Output the [X, Y] coordinate of the center of the cell containing the given text.  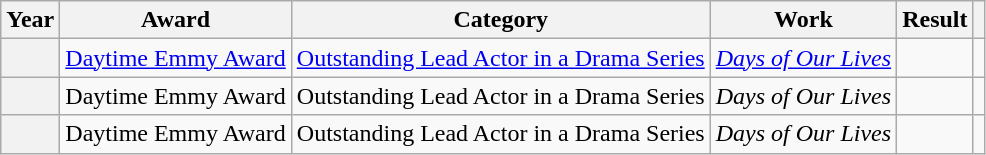
Category [500, 20]
Result [935, 20]
Year [30, 20]
Award [176, 20]
Work [803, 20]
